For the text-containing cell, return its midpoint in (x, y) coordinate format. 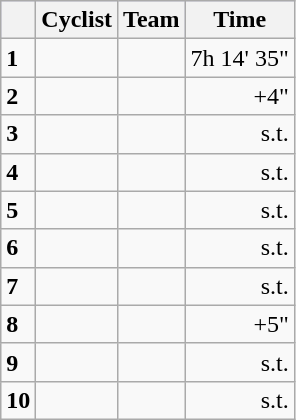
10 (18, 400)
4 (18, 172)
+5" (240, 324)
9 (18, 362)
Time (240, 20)
8 (18, 324)
3 (18, 134)
1 (18, 58)
Cyclist (77, 20)
2 (18, 96)
7h 14' 35" (240, 58)
+4" (240, 96)
7 (18, 286)
5 (18, 210)
Team (152, 20)
6 (18, 248)
